Capture the cell that displays the provided text and extract its [X, Y] central coordinate. 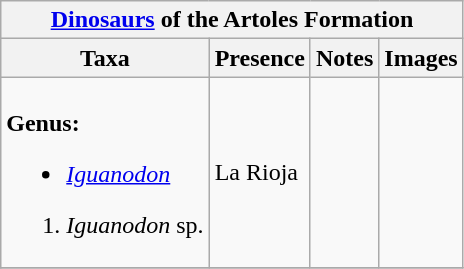
Presence [260, 58]
Notes [344, 58]
Taxa [105, 58]
Images [421, 58]
Genus:IguanodonIguanodon sp. [105, 172]
Dinosaurs of the Artoles Formation [232, 20]
La Rioja [260, 172]
